Return the [x, y] coordinate for the center point of the cell that contains the specified text.  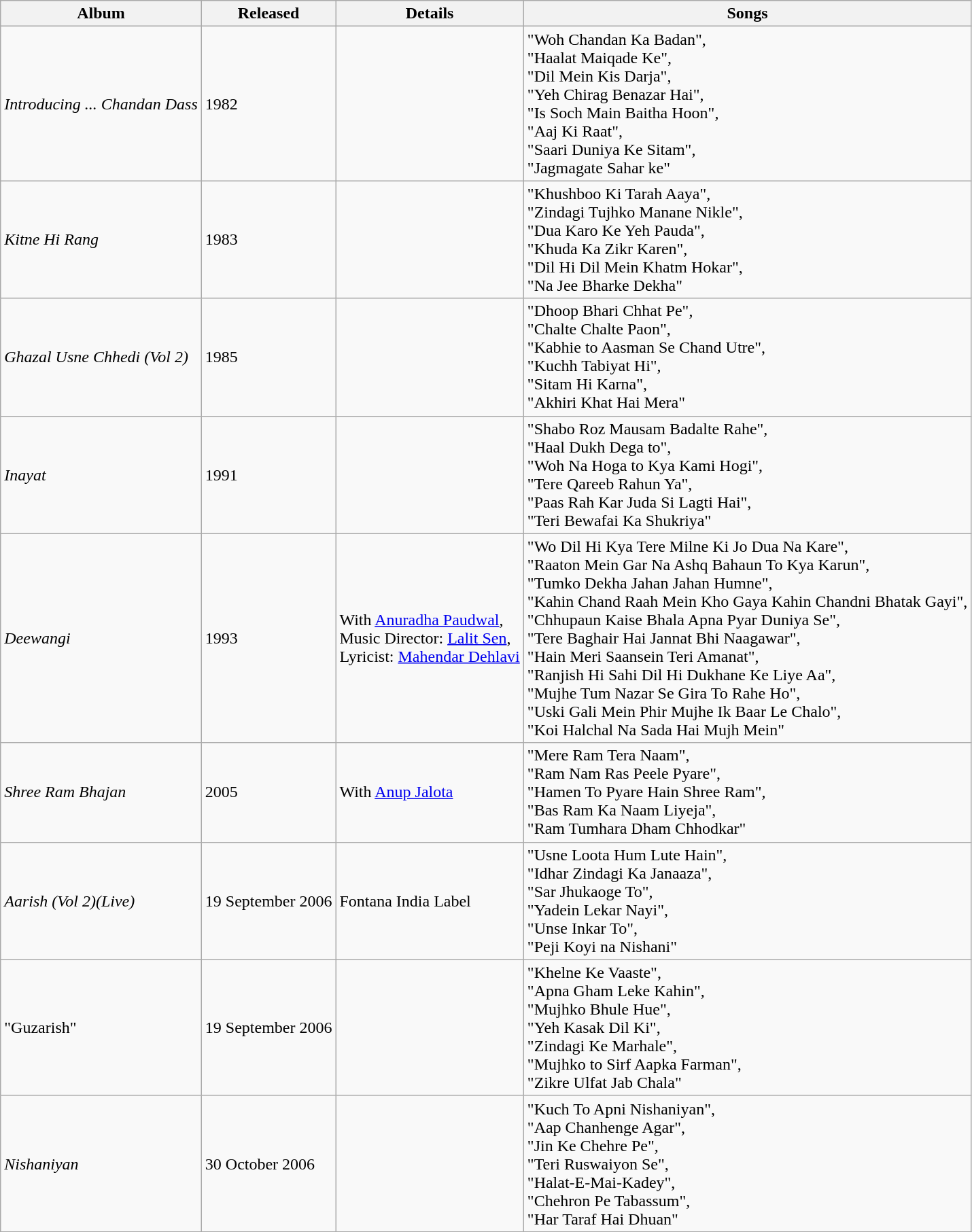
With Anuradha Paudwal,Music Director: Lalit Sen,Lyricist: Mahendar Dehlavi [430, 638]
Songs [748, 14]
Inayat [101, 474]
"Mere Ram Tera Naam", "Ram Nam Ras Peele Pyare","Hamen To Pyare Hain Shree Ram","Bas Ram Ka Naam Liyeja","Ram Tumhara Dham Chhodkar" [748, 792]
Ghazal Usne Chhedi (Vol 2) [101, 357]
"Dhoop Bhari Chhat Pe", "Chalte Chalte Paon","Kabhie to Aasman Se Chand Utre","Kuchh Tabiyat Hi","Sitam Hi Karna","Akhiri Khat Hai Mera" [748, 357]
Shree Ram Bhajan [101, 792]
Deewangi [101, 638]
Album [101, 14]
Introducing ... Chandan Dass [101, 103]
Nishaniyan [101, 1163]
Kitne Hi Rang [101, 239]
30 October 2006 [268, 1163]
1983 [268, 239]
1991 [268, 474]
Details [430, 14]
1985 [268, 357]
With Anup Jalota [430, 792]
Aarish (Vol 2)(Live) [101, 901]
2005 [268, 792]
1993 [268, 638]
Released [268, 14]
Fontana India Label [430, 901]
1982 [268, 103]
"Guzarish" [101, 1027]
"Usne Loota Hum Lute Hain","Idhar Zindagi Ka Janaaza","Sar Jhukaoge To","Yadein Lekar Nayi","Unse Inkar To","Peji Koyi na Nishani" [748, 901]
